Extract the [x, y] coordinate from the center of the cell holding the provided text.  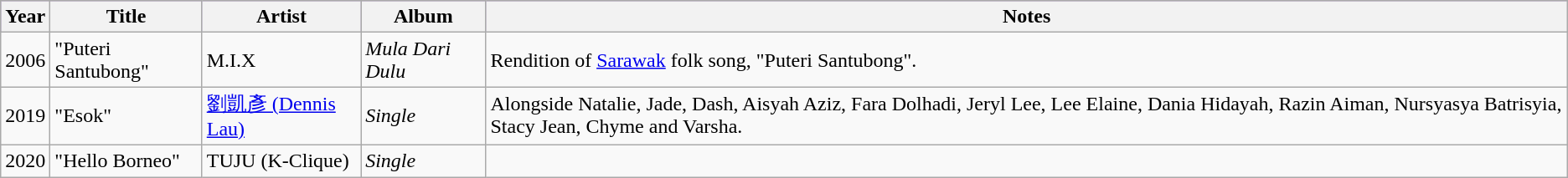
2020 [25, 160]
"Hello Borneo" [126, 160]
Year [25, 17]
Mula Dari Dulu [424, 60]
Album [424, 17]
2006 [25, 60]
Title [126, 17]
Notes [1027, 17]
"Esok" [126, 116]
TUJU (K-Clique) [281, 160]
Rendition of Sarawak folk song, "Puteri Santubong". [1027, 60]
Artist [281, 17]
劉凱彥 (Dennis Lau) [281, 116]
M.I.X [281, 60]
2019 [25, 116]
"Puteri Santubong" [126, 60]
